Extract the [X, Y] coordinate from the center of the cell holding the provided text.  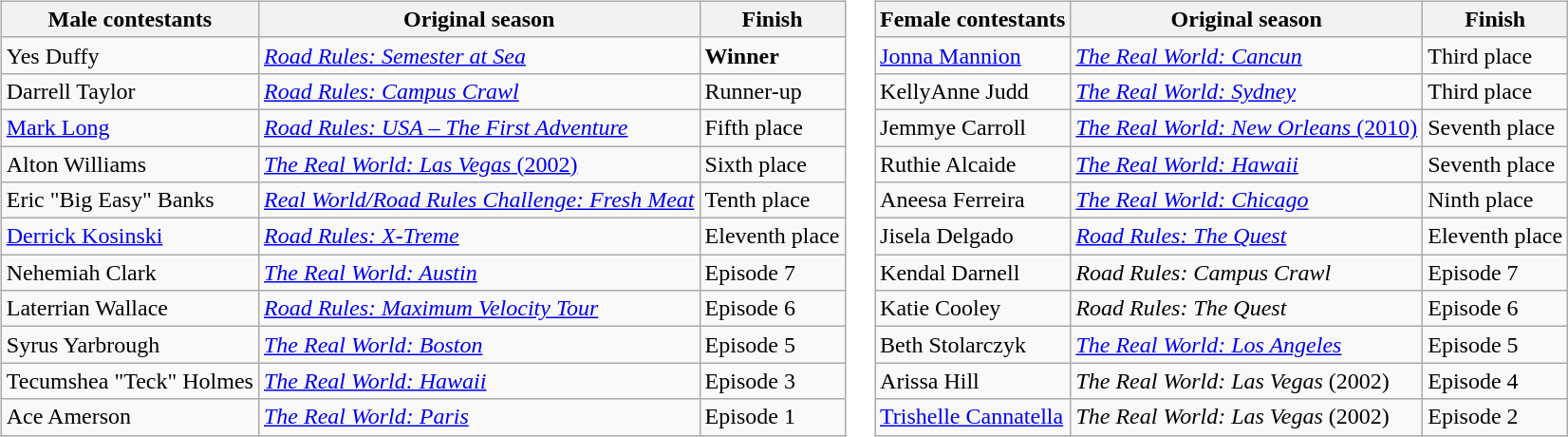
Aneesa Ferreira [973, 200]
The Real World: Austin [478, 273]
Yes Duffy [129, 55]
The Real World: Sydney [1247, 91]
Syrus Yarbrough [129, 345]
Ninth place [1496, 200]
KellyAnne Judd [973, 91]
Derrick Kosinski [129, 237]
Kendal Darnell [973, 273]
Katie Cooley [973, 309]
Road Rules: USA – The First Adventure [478, 127]
Sixth place [773, 164]
Arissa Hill [973, 381]
Beth Stolarczyk [973, 345]
Tenth place [773, 200]
Runner-up [773, 91]
Episode 1 [773, 417]
Trishelle Cannatella [973, 417]
Real World/Road Rules Challenge: Fresh Meat [478, 200]
The Real World: New Orleans (2010) [1247, 127]
Fifth place [773, 127]
Alton Williams [129, 164]
Episode 3 [773, 381]
Episode 4 [1496, 381]
Eric "Big Easy" Banks [129, 200]
The Real World: Paris [478, 417]
Tecumshea "Teck" Holmes [129, 381]
Episode 2 [1496, 417]
Jonna Mannion [973, 55]
Ace Amerson [129, 417]
Jisela Delgado [973, 237]
Male contestants [129, 19]
Winner [773, 55]
The Real World: Cancun [1247, 55]
Darrell Taylor [129, 91]
The Real World: Boston [478, 345]
Ruthie Alcaide [973, 164]
Road Rules: X-Treme [478, 237]
Mark Long [129, 127]
Road Rules: Semester at Sea [478, 55]
Road Rules: Maximum Velocity Tour [478, 309]
Nehemiah Clark [129, 273]
Female contestants [973, 19]
Jemmye Carroll [973, 127]
The Real World: Los Angeles [1247, 345]
Laterrian Wallace [129, 309]
The Real World: Chicago [1247, 200]
